Return (x, y) of the center of cell containing provided text 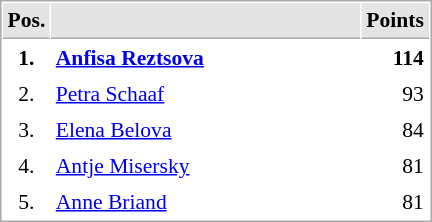
84 (396, 129)
114 (396, 57)
1. (26, 57)
Petra Schaaf (206, 93)
3. (26, 129)
4. (26, 165)
Pos. (26, 21)
2. (26, 93)
Elena Belova (206, 129)
Anne Briand (206, 201)
Anfisa Reztsova (206, 57)
Points (396, 21)
Antje Misersky (206, 165)
93 (396, 93)
5. (26, 201)
